Identify which cell holds the provided text, then report its [X, Y] central coordinate. 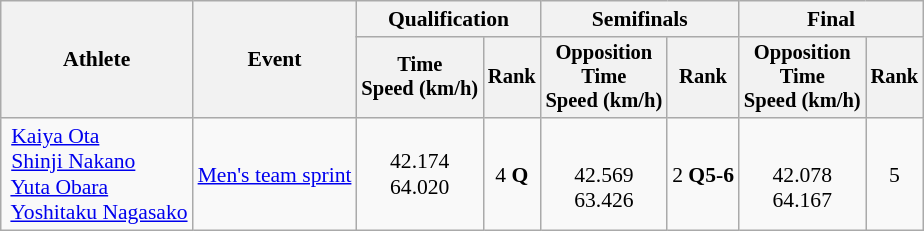
Athlete [97, 60]
Qualification [448, 19]
Semifinals [640, 19]
Final [831, 19]
TimeSpeed (km/h) [420, 78]
5 [895, 174]
4 Q [512, 174]
2 Q5-6 [703, 174]
42.07864.167 [802, 174]
Event [275, 60]
Kaiya Ota Shinji Nakano Yuta Obara Yoshitaku Nagasako [97, 174]
42.56963.426 [604, 174]
Men's team sprint [275, 174]
42.17464.020 [420, 174]
